Find where the given text appears and provide that cell's center as (x, y) coordinate. 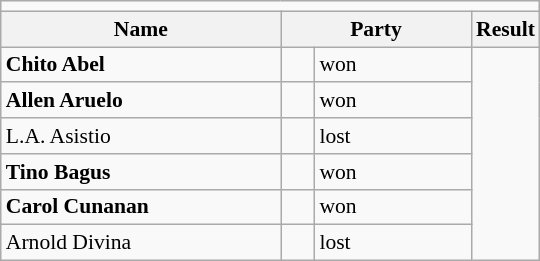
Carol Cunanan (141, 207)
Name (141, 29)
Party (376, 29)
Chito Abel (141, 65)
Result (506, 29)
L.A. Asistio (141, 136)
Allen Aruelo (141, 101)
Tino Bagus (141, 172)
Arnold Divina (141, 243)
